Scan for the cell matching the given text and deliver its (X, Y) coordinate at center. 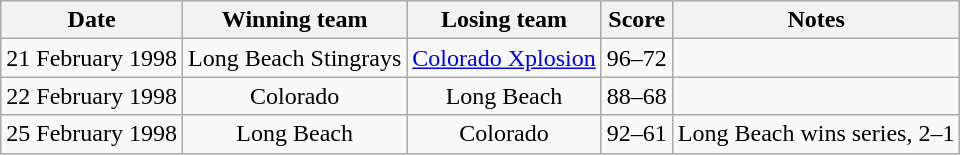
96–72 (636, 58)
25 February 1998 (92, 134)
92–61 (636, 134)
21 February 1998 (92, 58)
Notes (816, 20)
Winning team (294, 20)
Long Beach wins series, 2–1 (816, 134)
88–68 (636, 96)
Colorado Xplosion (504, 58)
Date (92, 20)
Score (636, 20)
Long Beach Stingrays (294, 58)
22 February 1998 (92, 96)
Losing team (504, 20)
